Find where the given text appears and provide that cell's center as [x, y] coordinate. 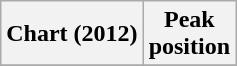
Chart (2012) [72, 34]
Peakposition [189, 34]
